Scan for the cell matching the given text and deliver its [X, Y] coordinate at center. 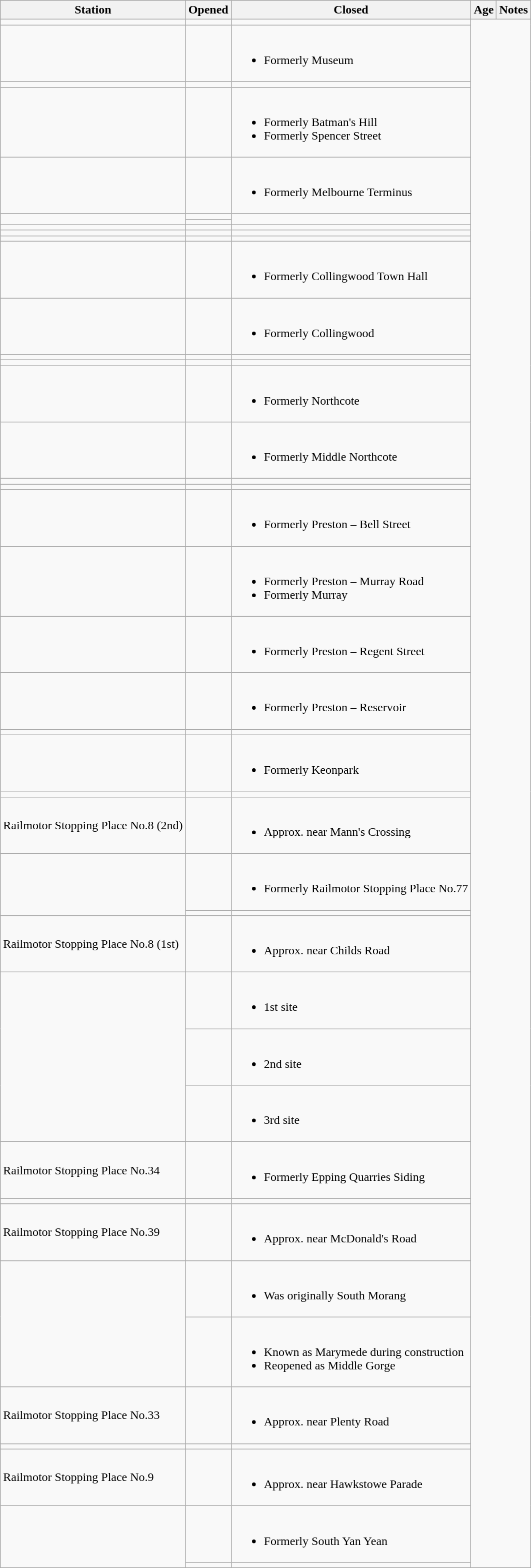
Railmotor Stopping Place No.8 (2nd) [93, 825]
Approx. near Childs Road [351, 944]
Age [484, 10]
2nd site [351, 1057]
Formerly Melbourne Terminus [351, 185]
Railmotor Stopping Place No.33 [93, 1415]
Formerly Keonpark [351, 763]
Approx. near Mann's Crossing [351, 825]
Formerly Northcote [351, 394]
Formerly Preston – Murray RoadFormerly Murray [351, 581]
Formerly Preston – Bell Street [351, 518]
Formerly Museum [351, 53]
Railmotor Stopping Place No.9 [93, 1477]
Notes [513, 10]
Was originally South Morang [351, 1288]
Formerly Preston – Reservoir [351, 701]
Formerly Middle Northcote [351, 450]
Closed [351, 10]
Approx. near Hawkstowe Parade [351, 1477]
Formerly Epping Quarries Siding [351, 1170]
Formerly Railmotor Stopping Place No.77 [351, 881]
Opened [208, 10]
Formerly Collingwood [351, 326]
Station [93, 10]
1st site [351, 1000]
Railmotor Stopping Place No.39 [93, 1232]
Approx. near McDonald's Road [351, 1232]
Formerly Preston – Regent Street [351, 644]
Formerly Batman's HillFormerly Spencer Street [351, 122]
Railmotor Stopping Place No.34 [93, 1170]
Formerly Collingwood Town Hall [351, 269]
Known as Marymede during constructionReopened as Middle Gorge [351, 1352]
3rd site [351, 1113]
Formerly South Yan Yean [351, 1533]
Railmotor Stopping Place No.8 (1st) [93, 944]
Approx. near Plenty Road [351, 1415]
